Capture the cell that displays the provided text and extract its (x, y) central coordinate. 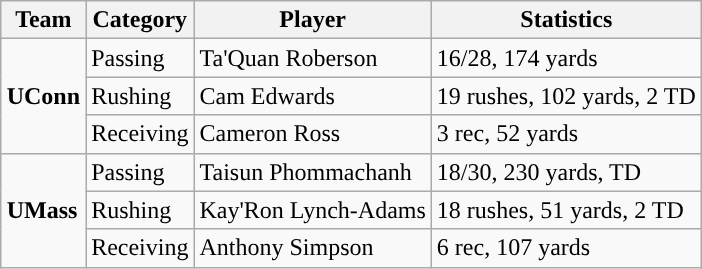
18 rushes, 51 yards, 2 TD (566, 210)
Taisun Phommachanh (312, 172)
Ta'Quan Roberson (312, 58)
Cameron Ross (312, 134)
UConn (43, 96)
UMass (43, 210)
Player (312, 20)
18/30, 230 yards, TD (566, 172)
19 rushes, 102 yards, 2 TD (566, 96)
Team (43, 20)
6 rec, 107 yards (566, 248)
3 rec, 52 yards (566, 134)
16/28, 174 yards (566, 58)
Statistics (566, 20)
Cam Edwards (312, 96)
Category (140, 20)
Anthony Simpson (312, 248)
Kay'Ron Lynch-Adams (312, 210)
